Detect which cell encompasses the target text, then output its [x, y] center coordinate. 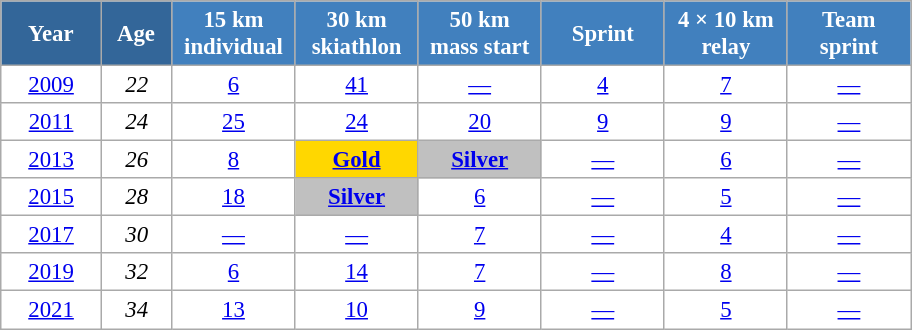
Gold [356, 160]
25 [234, 122]
30 [136, 235]
4 × 10 km relay [726, 34]
18 [234, 197]
50 km mass start [480, 34]
2019 [52, 273]
13 [234, 310]
28 [136, 197]
30 km skiathlon [356, 34]
14 [356, 273]
2011 [52, 122]
2021 [52, 310]
26 [136, 160]
41 [356, 85]
2009 [52, 85]
2017 [52, 235]
22 [136, 85]
20 [480, 122]
Sprint [602, 34]
34 [136, 310]
Age [136, 34]
10 [356, 310]
2015 [52, 197]
Year [52, 34]
32 [136, 273]
2013 [52, 160]
15 km individual [234, 34]
Team sprint [848, 34]
